From the cell containing the given text, extract its center point as (X, Y) coordinate. 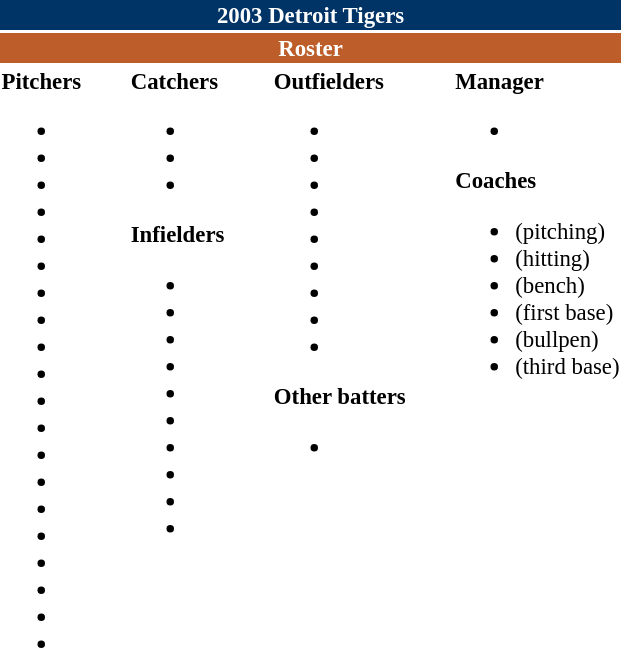
2003 Detroit Tigers (310, 15)
Roster (310, 48)
